Search for the cell housing the specified text and yield its (x, y) center coordinate. 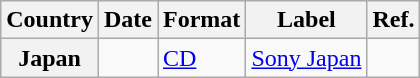
Label (306, 20)
Date (128, 20)
Japan (50, 58)
CD (202, 58)
Sony Japan (306, 58)
Format (202, 20)
Country (50, 20)
Ref. (394, 20)
